Determine the (X, Y) coordinate at the center of the cell enclosing the given text.  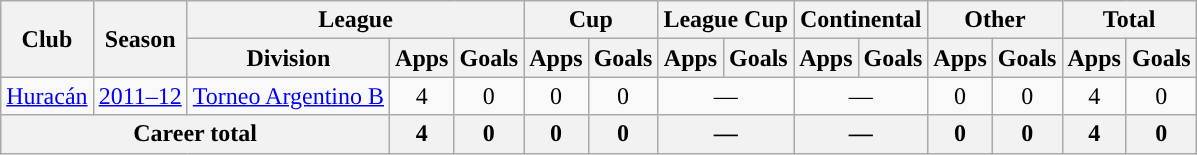
League Cup (726, 20)
Total (1129, 20)
Season (140, 39)
Career total (196, 134)
Club (47, 39)
League (355, 20)
Division (288, 58)
Other (995, 20)
2011–12 (140, 96)
Huracán (47, 96)
Torneo Argentino B (288, 96)
Cup (591, 20)
Continental (861, 20)
